Return [x, y] of the center of cell containing provided text 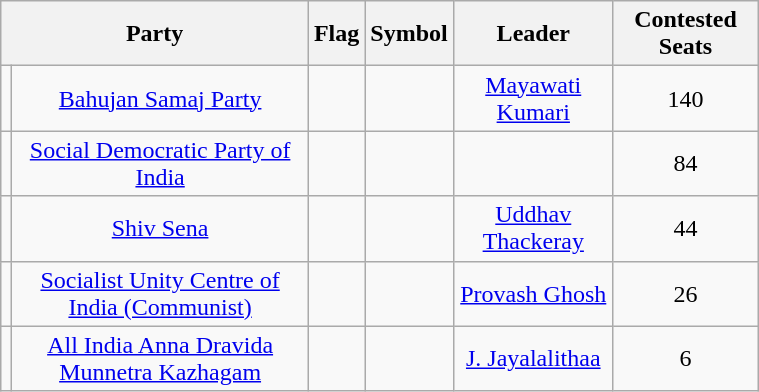
Social Democratic Party of India [160, 164]
Provash Ghosh [533, 294]
6 [685, 358]
Leader [533, 34]
Uddhav Thackeray [533, 228]
Party [155, 34]
26 [685, 294]
Mayawati Kumari [533, 98]
84 [685, 164]
All India Anna Dravida Munnetra Kazhagam [160, 358]
Bahujan Samaj Party [160, 98]
Flag [336, 34]
Symbol [409, 34]
140 [685, 98]
J. Jayalalithaa [533, 358]
Shiv Sena [160, 228]
Socialist Unity Centre of India (Communist) [160, 294]
44 [685, 228]
Contested Seats [685, 34]
